Pinpoint the cell where the given text exists, returning its [x, y] midpoint coordinate. 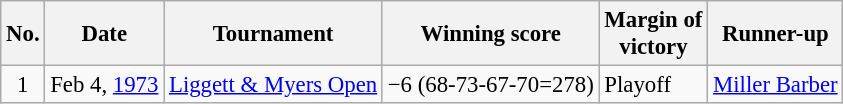
Margin ofvictory [654, 34]
−6 (68-73-67-70=278) [490, 85]
Runner-up [776, 34]
No. [23, 34]
Miller Barber [776, 85]
Date [104, 34]
1 [23, 85]
Liggett & Myers Open [274, 85]
Tournament [274, 34]
Playoff [654, 85]
Winning score [490, 34]
Feb 4, 1973 [104, 85]
